Scan for the cell matching the given text and deliver its (x, y) coordinate at center. 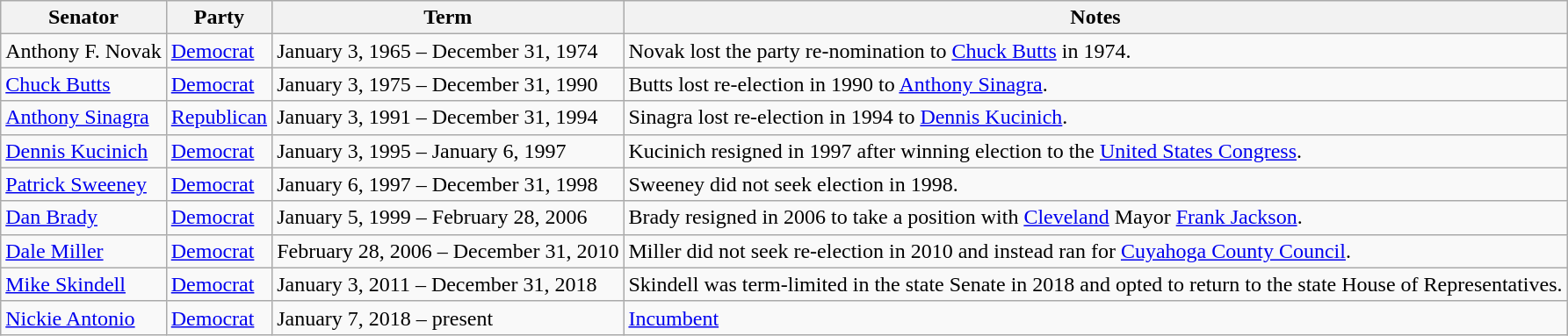
Butts lost re-election in 1990 to Anthony Sinagra. (1095, 84)
Sweeney did not seek election in 1998. (1095, 184)
Mike Skindell (83, 284)
January 3, 1995 – January 6, 1997 (448, 151)
Dan Brady (83, 218)
Senator (83, 18)
Patrick Sweeney (83, 184)
Miller did not seek re-election in 2010 and instead ran for Cuyahoga County Council. (1095, 251)
January 3, 2011 – December 31, 2018 (448, 284)
Notes (1095, 18)
Brady resigned in 2006 to take a position with Cleveland Mayor Frank Jackson. (1095, 218)
Term (448, 18)
January 3, 1991 – December 31, 1994 (448, 118)
Anthony Sinagra (83, 118)
Party (219, 18)
Anthony F. Novak (83, 51)
Republican (219, 118)
Skindell was term-limited in the state Senate in 2018 and opted to return to the state House of Representatives. (1095, 284)
January 7, 2018 – present (448, 318)
February 28, 2006 – December 31, 2010 (448, 251)
Incumbent (1095, 318)
Chuck Butts (83, 84)
Sinagra lost re-election in 1994 to Dennis Kucinich. (1095, 118)
Kucinich resigned in 1997 after winning election to the United States Congress. (1095, 151)
Novak lost the party re-nomination to Chuck Butts in 1974. (1095, 51)
Dennis Kucinich (83, 151)
January 6, 1997 – December 31, 1998 (448, 184)
January 3, 1965 – December 31, 1974 (448, 51)
January 3, 1975 – December 31, 1990 (448, 84)
Dale Miller (83, 251)
Nickie Antonio (83, 318)
January 5, 1999 – February 28, 2006 (448, 218)
